Identify which cell holds the provided text, then report its [x, y] central coordinate. 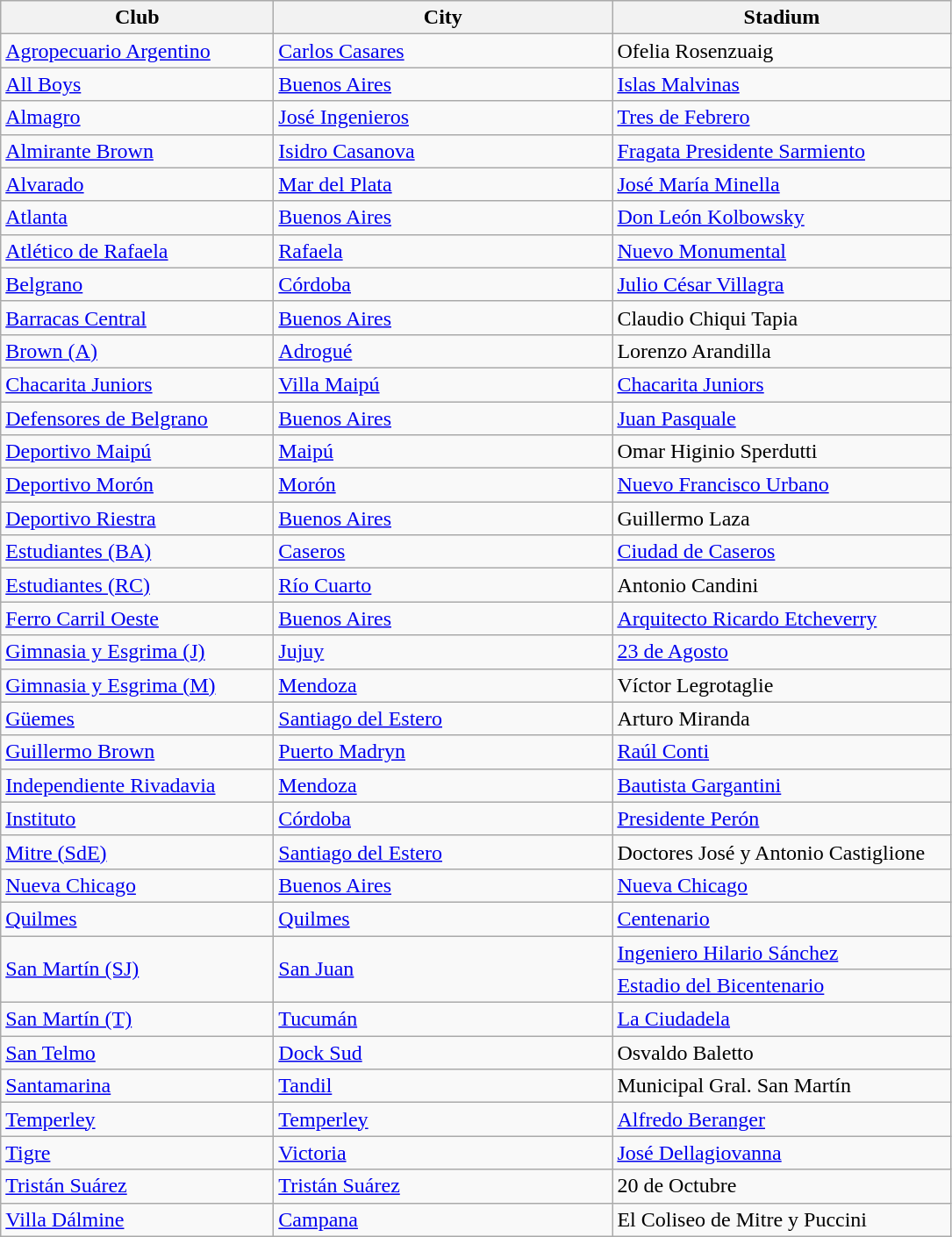
Carlos Casares [443, 51]
Ciudad de Caseros [782, 552]
José Ingenieros [443, 118]
Deportivo Maipú [137, 452]
Guillermo Laza [782, 518]
Arturo Miranda [782, 719]
Caseros [443, 552]
Santamarina [137, 1086]
Guillermo Brown [137, 752]
Víctor Legrotaglie [782, 685]
Club [137, 18]
Almirante Brown [137, 151]
Villa Maipú [443, 384]
Ferro Carril Oeste [137, 618]
San Telmo [137, 1053]
El Coliseo de Mitre y Puccini [782, 1219]
Jujuy [443, 652]
Almagro [137, 118]
Belgrano [137, 284]
Atlanta [137, 218]
Brown (A) [137, 351]
Ofelia Rosenzuaig [782, 51]
Rafaela [443, 251]
Claudio Chiqui Tapia [782, 318]
Tandil [443, 1086]
José María Minella [782, 184]
Estadio del Bicentenario [782, 986]
Tigre [137, 1153]
Tucumán [443, 1019]
San Martín (T) [137, 1019]
Morón [443, 485]
Antonio Candini [782, 585]
Osvaldo Baletto [782, 1053]
Dock Sud [443, 1053]
23 de Agosto [782, 652]
Deportivo Morón [137, 485]
Maipú [443, 452]
Campana [443, 1219]
Victoria [443, 1153]
Arquitecto Ricardo Etcheverry [782, 618]
Estudiantes (BA) [137, 552]
Ingeniero Hilario Sánchez [782, 952]
Defensores de Belgrano [137, 418]
Estudiantes (RC) [137, 585]
Villa Dálmine [137, 1219]
Don León Kolbowsky [782, 218]
Tres de Febrero [782, 118]
Islas Malvinas [782, 84]
Deportivo Riestra [137, 518]
Centenario [782, 919]
Atlético de Rafaela [137, 251]
Nuevo Francisco Urbano [782, 485]
Instituto [137, 819]
Agropecuario Argentino [137, 51]
Isidro Casanova [443, 151]
José Dellagiovanna [782, 1153]
Puerto Madryn [443, 752]
Raúl Conti [782, 752]
Bautista Gargantini [782, 785]
Barracas Central [137, 318]
Gimnasia y Esgrima (J) [137, 652]
Presidente Perón [782, 819]
Río Cuarto [443, 585]
Independiente Rivadavia [137, 785]
Fragata Presidente Sarmiento [782, 151]
Güemes [137, 719]
Nuevo Monumental [782, 251]
Gimnasia y Esgrima (M) [137, 685]
Stadium [782, 18]
Doctores José y Antonio Castiglione [782, 852]
All Boys [137, 84]
Alfredo Beranger [782, 1119]
La Ciudadela [782, 1019]
Mar del Plata [443, 184]
Municipal Gral. San Martín [782, 1086]
San Martín (SJ) [137, 969]
Juan Pasquale [782, 418]
City [443, 18]
Alvarado [137, 184]
Adrogué [443, 351]
San Juan [443, 969]
Omar Higinio Sperdutti [782, 452]
Lorenzo Arandilla [782, 351]
Julio César Villagra [782, 284]
20 de Octubre [782, 1186]
Mitre (SdE) [137, 852]
